Capture the cell that displays the provided text and extract its (X, Y) central coordinate. 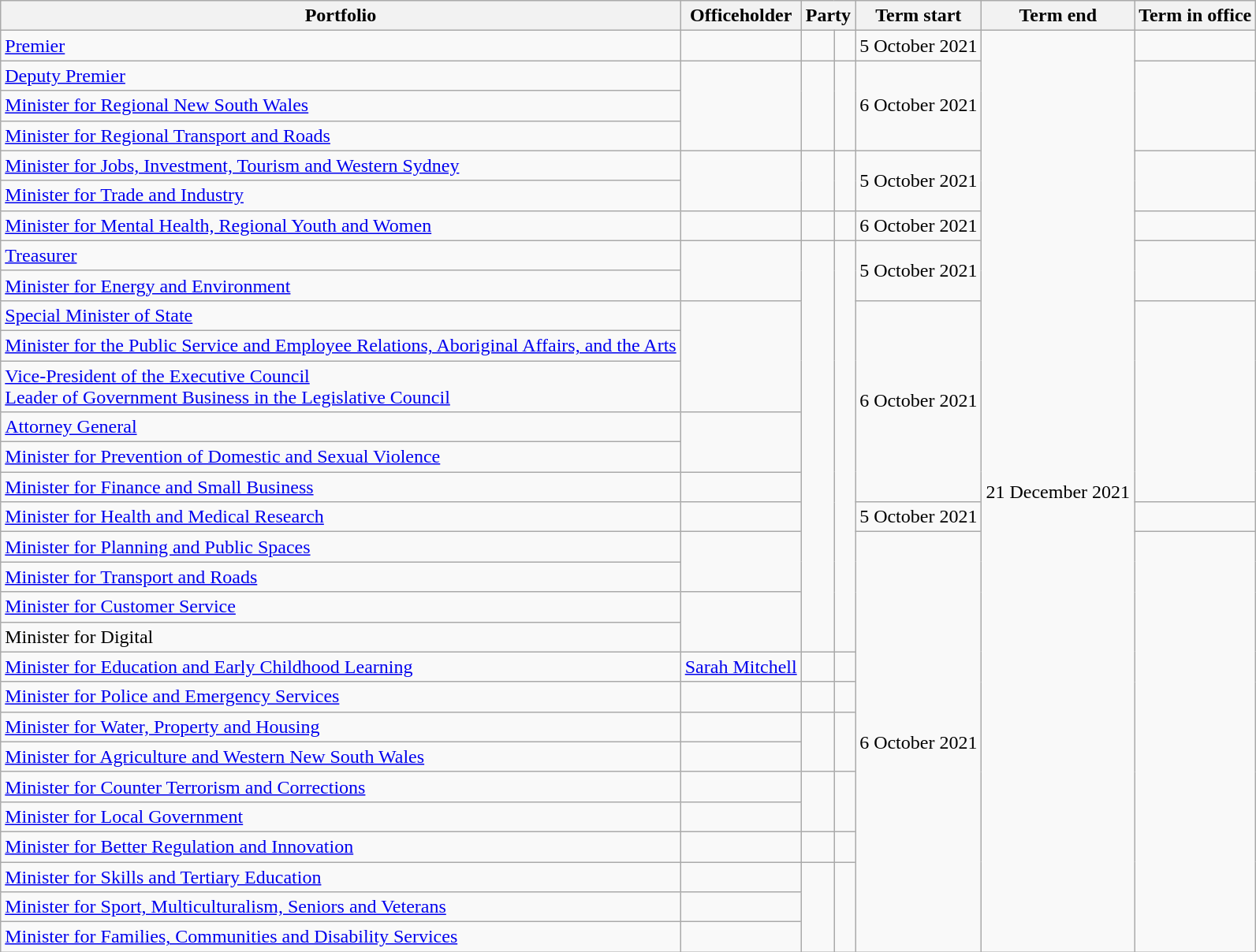
Minister for Trade and Industry (341, 195)
Minister for Local Government (341, 816)
Minister for Prevention of Domestic and Sexual Violence (341, 457)
Minister for Planning and Public Spaces (341, 547)
Term end (1058, 16)
Minister for Energy and Environment (341, 285)
Minister for Health and Medical Research (341, 517)
Minister for Police and Emergency Services (341, 697)
Party (828, 16)
Minister for Jobs, Investment, Tourism and Western Sydney (341, 165)
Minister for Agriculture and Western New South Wales (341, 757)
Minister for Transport and Roads (341, 577)
Minister for Customer Service (341, 607)
Treasurer (341, 255)
Minister for Finance and Small Business (341, 487)
Minister for Skills and Tertiary Education (341, 877)
Minister for Mental Health, Regional Youth and Women (341, 225)
Minister for Regional Transport and Roads (341, 136)
Special Minister of State (341, 315)
21 December 2021 (1058, 492)
Minister for Digital (341, 637)
Minister for Water, Property and Housing (341, 727)
Minister for Regional New South Wales (341, 106)
Officeholder (741, 16)
Sarah Mitchell (741, 667)
Minister for Sport, Multiculturalism, Seniors and Veterans (341, 907)
Minister for Better Regulation and Innovation (341, 846)
Minister for Education and Early Childhood Learning (341, 667)
Vice-President of the Executive CouncilLeader of Government Business in the Legislative Council (341, 386)
Minister for Counter Terrorism and Corrections (341, 787)
Term start (919, 16)
Deputy Premier (341, 76)
Minister for Families, Communities and Disability Services (341, 937)
Premier (341, 46)
Term in office (1195, 16)
Minister for the Public Service and Employee Relations, Aboriginal Affairs, and the Arts (341, 345)
Attorney General (341, 427)
Portfolio (341, 16)
